Extract the [x, y] coordinate from the center of the cell holding the provided text.  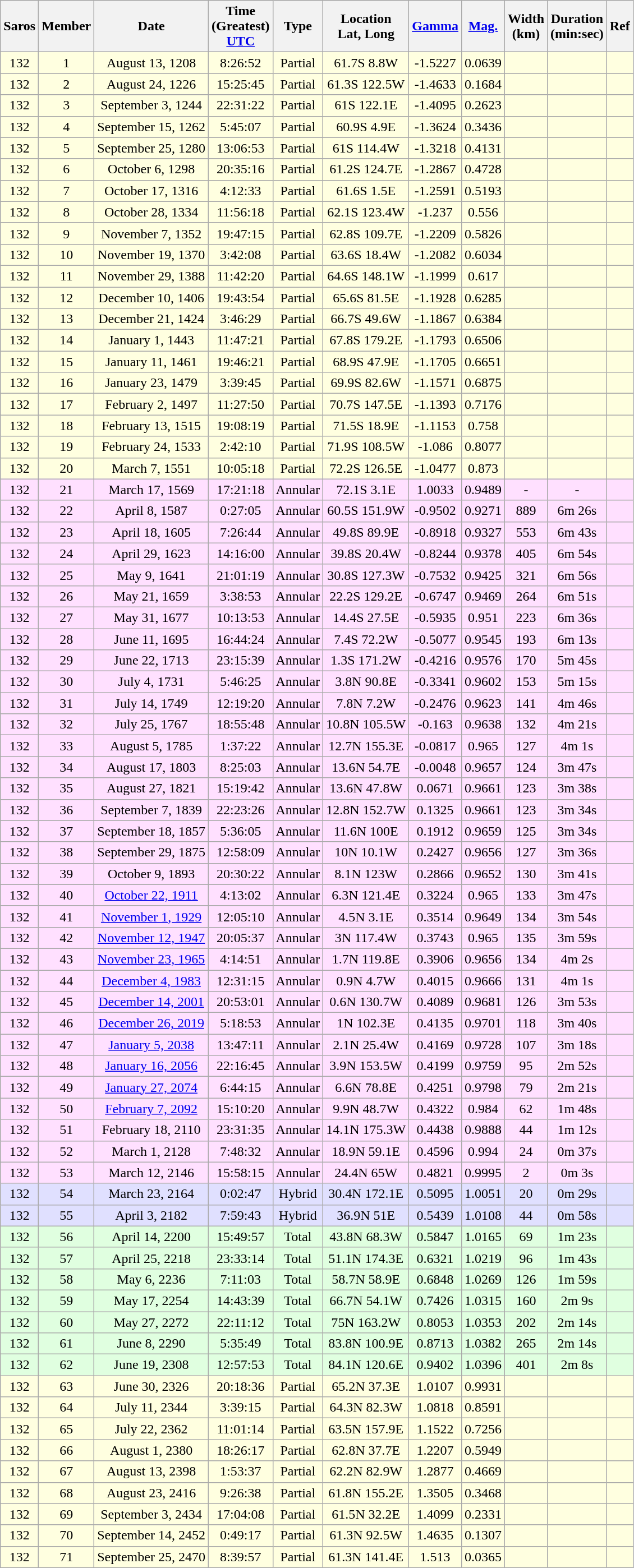
68.9S 47.9E [366, 362]
13:47:11 [240, 1045]
August 13, 1208 [151, 63]
December 10, 1406 [151, 298]
July 22, 2362 [151, 1429]
3:39:45 [240, 383]
15:58:15 [240, 1173]
September 18, 1857 [151, 831]
22:11:12 [240, 1322]
39.8S 20.4W [366, 554]
1 [66, 63]
Mag. [483, 26]
31 [66, 703]
405 [526, 554]
193 [526, 639]
22.2S 129.2E [366, 596]
0.9271 [483, 511]
401 [526, 1365]
-1.1153 [435, 426]
8.1N 123W [366, 874]
November 23, 1965 [151, 959]
1.4635 [435, 1535]
0.3436 [483, 127]
0:49:17 [240, 1535]
0.9576 [483, 661]
61.3S 122.5W [366, 84]
58.7N 58.9E [366, 1279]
0.0365 [483, 1557]
60 [66, 1322]
11 [66, 276]
1.513 [435, 1557]
0:27:05 [240, 511]
0.9657 [483, 767]
13:06:53 [240, 148]
April 3, 2182 [151, 1215]
79 [526, 1087]
21:01:19 [240, 575]
1.7N 119.8E [366, 959]
June 19, 2308 [151, 1365]
23:33:14 [240, 1258]
118 [526, 1023]
0.994 [483, 1151]
2m 8s [577, 1365]
25 [66, 575]
18:26:17 [240, 1450]
5:35:49 [240, 1344]
16:44:24 [240, 639]
0.9638 [483, 725]
20:35:16 [240, 169]
3:46:29 [240, 319]
January 11, 1461 [151, 362]
41 [66, 916]
0.2623 [483, 105]
2.1N 25.4W [366, 1045]
11:42:20 [240, 276]
December 21, 1424 [151, 319]
7.4S 72.2W [366, 639]
65.2N 37.3E [366, 1386]
22:16:45 [240, 1066]
November 29, 1388 [151, 276]
0.1912 [435, 831]
September 7, 1839 [151, 810]
39 [66, 874]
0.984 [483, 1109]
61.3N 92.5W [366, 1535]
November 7, 1352 [151, 233]
-1.1793 [435, 340]
61 [66, 1344]
70 [66, 1535]
April 14, 2200 [151, 1237]
0m 3s [577, 1173]
0.6N 130.7W [366, 1002]
January 5, 2038 [151, 1045]
0.9931 [483, 1386]
63 [66, 1386]
3m 38s [577, 788]
51.1N 174.3E [366, 1258]
August 1, 2380 [151, 1450]
83.8N 100.9E [366, 1344]
40 [66, 895]
July 11, 2344 [151, 1408]
3m 41s [577, 874]
5 [66, 148]
June 8, 2290 [151, 1344]
11:47:21 [240, 340]
10:05:18 [240, 468]
1.0051 [483, 1194]
1m 43s [577, 1258]
-1.1999 [435, 276]
3m 59s [577, 938]
0.4728 [483, 169]
19:08:19 [240, 426]
22:31:22 [240, 105]
1.0033 [435, 490]
5:45:07 [240, 127]
-1.1928 [435, 298]
66.7S 49.6W [366, 319]
August 13, 2398 [151, 1472]
September 25, 1280 [151, 148]
May 21, 1659 [151, 596]
Ref [619, 26]
43.8N 68.3W [366, 1237]
20:53:01 [240, 1002]
February 13, 1515 [151, 426]
4:13:02 [240, 895]
35 [66, 788]
61.6S 1.5E [366, 191]
0.9649 [483, 916]
6m 51s [577, 596]
34 [66, 767]
December 4, 1983 [151, 981]
0.9701 [483, 1023]
-0.4216 [435, 661]
5:46:25 [240, 682]
4.5N 3.1E [366, 916]
6.6N 78.8E [366, 1087]
August 17, 1803 [151, 767]
-1.1393 [435, 404]
0.4169 [435, 1045]
16 [66, 383]
-0.8244 [435, 554]
1.0353 [483, 1322]
0.6384 [483, 319]
45 [66, 1002]
33 [66, 746]
0.9728 [483, 1045]
265 [526, 1344]
3:39:15 [240, 1408]
0.4135 [435, 1023]
-1.4095 [435, 105]
2m 21s [577, 1087]
0.9378 [483, 554]
4m 46s [577, 703]
-0.9502 [435, 511]
0.9425 [483, 575]
0.9681 [483, 1002]
0.758 [483, 426]
0.3514 [435, 916]
0.4322 [435, 1109]
68 [66, 1493]
2:42:10 [240, 447]
4:12:33 [240, 191]
December 14, 2001 [151, 1002]
April 25, 2218 [151, 1258]
March 17, 1569 [151, 490]
56 [66, 1237]
11:56:18 [240, 212]
0.2331 [483, 1514]
1.0315 [483, 1300]
37 [66, 831]
-0.2476 [435, 703]
153 [526, 682]
3:38:53 [240, 596]
0.9602 [483, 682]
0.4438 [435, 1130]
-0.0817 [435, 746]
202 [526, 1322]
Type [298, 26]
6m 56s [577, 575]
61.5N 32.2E [366, 1514]
12.8N 152.7W [366, 810]
20:18:36 [240, 1386]
1m 48s [577, 1109]
0.9888 [483, 1130]
-0.3341 [435, 682]
0.4821 [435, 1173]
10:13:53 [240, 617]
0.6506 [483, 340]
23:31:35 [240, 1130]
-1.3218 [435, 148]
4m 21s [577, 725]
22 [66, 511]
October 28, 1334 [151, 212]
75N 163.2W [366, 1322]
20:30:22 [240, 874]
-0.5077 [435, 639]
14 [66, 340]
15 [66, 362]
February 7, 2092 [151, 1109]
7.8N 7.2W [366, 703]
1.0107 [435, 1386]
30.8S 127.3W [366, 575]
50 [66, 1109]
12.7N 155.3E [366, 746]
1.0818 [435, 1408]
8:39:57 [240, 1557]
-0.0048 [435, 767]
46 [66, 1023]
Duration(min:sec) [577, 26]
65.6S 81.5E [366, 298]
1.0165 [483, 1237]
8:25:03 [240, 767]
-1.1867 [435, 319]
10N 10.1W [366, 852]
-1.3624 [435, 127]
May 17, 2254 [151, 1300]
3.9N 153.5W [366, 1066]
62.8N 37.7E [366, 1450]
10 [66, 255]
14:16:00 [240, 554]
51 [66, 1130]
3m 53s [577, 1002]
0.873 [483, 468]
96 [526, 1258]
0.8077 [483, 447]
1m 12s [577, 1130]
0.9469 [483, 596]
9.9N 48.7W [366, 1109]
0.3743 [435, 938]
-1.1571 [435, 383]
0.9623 [483, 703]
71.5S 18.9E [366, 426]
61.3N 141.4E [366, 1557]
4:14:51 [240, 959]
62.1S 123.4W [366, 212]
6 [66, 169]
-0.8918 [435, 532]
November 1, 1929 [151, 916]
October 6, 1298 [151, 169]
84.1N 120.6E [366, 1365]
0.9545 [483, 639]
0.8591 [483, 1408]
23 [66, 532]
3m 54s [577, 916]
71 [66, 1557]
March 23, 2164 [151, 1194]
July 25, 1767 [151, 725]
August 24, 1226 [151, 84]
72.2S 126.5E [366, 468]
September 3, 1244 [151, 105]
0.4015 [435, 981]
0.6034 [483, 255]
0.2427 [435, 852]
0m 29s [577, 1194]
21 [66, 490]
18:55:48 [240, 725]
43 [66, 959]
61S 114.4W [366, 148]
0.2866 [435, 874]
0.6651 [483, 362]
12:58:09 [240, 852]
9:26:38 [240, 1493]
5m 15s [577, 682]
January 27, 2074 [151, 1087]
131 [526, 981]
6m 13s [577, 639]
February 24, 1533 [151, 447]
321 [526, 575]
-1.4633 [435, 84]
48 [66, 1066]
April 18, 1605 [151, 532]
52 [66, 1151]
0.9327 [483, 532]
0.9489 [483, 490]
January 1, 1443 [151, 340]
0.6321 [435, 1258]
553 [526, 532]
18 [66, 426]
61.2S 124.7E [366, 169]
19:43:54 [240, 298]
19:47:15 [240, 233]
10.8N 105.5W [366, 725]
133 [526, 895]
1.0396 [483, 1365]
0.951 [483, 617]
5:36:05 [240, 831]
0.1325 [435, 810]
0.5095 [435, 1194]
-1.2591 [435, 191]
November 19, 1370 [151, 255]
0.9666 [483, 981]
64.3N 82.3W [366, 1408]
15:10:20 [240, 1109]
19 [66, 447]
57 [66, 1258]
0.7256 [483, 1429]
August 23, 2416 [151, 1493]
0.4596 [435, 1151]
August 27, 1821 [151, 788]
11.6N 100E [366, 831]
0.1307 [483, 1535]
67.8S 179.2E [366, 340]
12:57:53 [240, 1365]
1m 23s [577, 1237]
Member [66, 26]
7:48:32 [240, 1151]
LocationLat, Long [366, 26]
1:37:22 [240, 746]
6m 36s [577, 617]
71.9S 108.5W [366, 447]
66 [66, 1450]
April 29, 1623 [151, 554]
14.4S 27.5E [366, 617]
-0.163 [435, 725]
62.8S 109.7E [366, 233]
29 [66, 661]
May 31, 1677 [151, 617]
1m 59s [577, 1279]
0.3224 [435, 895]
24.4N 65W [366, 1173]
124 [526, 767]
0.9798 [483, 1087]
March 1, 2128 [151, 1151]
5:18:53 [240, 1023]
4m 2s [577, 959]
160 [526, 1300]
7 [66, 191]
May 6, 2236 [151, 1279]
130 [526, 874]
April 8, 1587 [151, 511]
13.6N 47.8W [366, 788]
6:44:15 [240, 1087]
3.8N 90.8E [366, 682]
Gamma [435, 26]
1.0382 [483, 1344]
September 14, 2452 [151, 1535]
0.1684 [483, 84]
July 4, 1731 [151, 682]
0m 58s [577, 1215]
September 3, 2434 [151, 1514]
0.9759 [483, 1066]
15:19:42 [240, 788]
3m 36s [577, 852]
11:01:14 [240, 1429]
2m 9s [577, 1300]
17 [66, 404]
0.4199 [435, 1066]
67 [66, 1472]
0.7176 [483, 404]
6m 43s [577, 532]
55 [66, 1215]
0.9402 [435, 1365]
12:19:20 [240, 703]
141 [526, 703]
7:11:03 [240, 1279]
7:59:43 [240, 1215]
1.2207 [435, 1450]
-1.1705 [435, 362]
5m 45s [577, 661]
36 [66, 810]
1.0108 [483, 1215]
135 [526, 938]
12:31:15 [240, 981]
0.7426 [435, 1300]
0.5826 [483, 233]
0.8713 [435, 1344]
61.8N 155.2E [366, 1493]
61S 122.1E [366, 105]
30.4N 172.1E [366, 1194]
32 [66, 725]
264 [526, 596]
0.5439 [435, 1215]
0.0671 [435, 788]
20:05:37 [240, 938]
March 12, 2146 [151, 1173]
September 15, 1262 [151, 127]
-1.086 [435, 447]
0.6285 [483, 298]
3m 40s [577, 1023]
January 16, 2056 [151, 1066]
63.5N 157.9E [366, 1429]
64.6S 148.1W [366, 276]
95 [526, 1066]
January 23, 1479 [151, 383]
0.4089 [435, 1002]
19:46:21 [240, 362]
0.3468 [483, 1493]
November 12, 1947 [151, 938]
26 [66, 596]
Width(km) [526, 26]
-0.5935 [435, 617]
0.4251 [435, 1087]
0.6875 [483, 383]
February 2, 1497 [151, 404]
-1.237 [435, 212]
0.8053 [435, 1322]
63.6S 18.4W [366, 255]
Saros [20, 26]
0:02:47 [240, 1194]
1.0269 [483, 1279]
60.9S 4.9E [366, 127]
0.617 [483, 276]
125 [526, 831]
65 [66, 1429]
Time(Greatest)UTC [240, 26]
11:27:50 [240, 404]
4 [66, 127]
36.9N 51E [366, 1215]
170 [526, 661]
December 26, 2019 [151, 1023]
February 18, 2110 [151, 1130]
889 [526, 511]
70.7S 147.5E [366, 404]
13.6N 54.7E [366, 767]
1:53:37 [240, 1472]
Date [151, 26]
54 [66, 1194]
14.1N 175.3W [366, 1130]
May 27, 2272 [151, 1322]
18.9N 59.1E [366, 1151]
June 30, 2326 [151, 1386]
9 [66, 233]
47 [66, 1045]
49.8S 89.9E [366, 532]
64 [66, 1408]
8 [66, 212]
28 [66, 639]
1.3S 171.2W [366, 661]
17:21:18 [240, 490]
3m 18s [577, 1045]
3:42:08 [240, 255]
0.5847 [435, 1237]
October 9, 1893 [151, 874]
23:15:39 [240, 661]
-0.7532 [435, 575]
69.9S 82.6W [366, 383]
107 [526, 1045]
17:04:08 [240, 1514]
July 14, 1749 [151, 703]
1.3505 [435, 1493]
0.9N 4.7W [366, 981]
22:23:26 [240, 810]
September 29, 1875 [151, 852]
6m 54s [577, 554]
-1.0477 [435, 468]
53 [66, 1173]
61.7S 8.8W [366, 63]
0.3906 [435, 959]
October 17, 1316 [151, 191]
May 9, 1641 [151, 575]
2m 52s [577, 1066]
8:26:52 [240, 63]
1.4099 [435, 1514]
15:25:45 [240, 84]
38 [66, 852]
72.1S 3.1E [366, 490]
0.556 [483, 212]
0.9652 [483, 874]
6.3N 121.4E [366, 895]
August 5, 1785 [151, 746]
13 [66, 319]
0.0639 [483, 63]
7:26:44 [240, 532]
0.5949 [483, 1450]
49 [66, 1087]
1.2877 [435, 1472]
1.0219 [483, 1258]
0.6848 [435, 1279]
27 [66, 617]
-1.5227 [435, 63]
March 7, 1551 [151, 468]
0.5193 [483, 191]
30 [66, 682]
12:05:10 [240, 916]
3N 117.4W [366, 938]
0m 37s [577, 1151]
-1.2209 [435, 233]
September 25, 2470 [151, 1557]
-1.2867 [435, 169]
-1.2082 [435, 255]
1N 102.3E [366, 1023]
0.9659 [483, 831]
0.9995 [483, 1173]
60.5S 151.9W [366, 511]
0.4669 [483, 1472]
6m 26s [577, 511]
15:49:57 [240, 1237]
223 [526, 617]
June 22, 1713 [151, 661]
62.2N 82.9W [366, 1472]
14:43:39 [240, 1300]
3 [66, 105]
October 22, 1911 [151, 895]
58 [66, 1279]
59 [66, 1300]
66.7N 54.1W [366, 1300]
42 [66, 938]
June 11, 1695 [151, 639]
0.4131 [483, 148]
12 [66, 298]
-0.6747 [435, 596]
1.1522 [435, 1429]
